Scan for the cell matching the given text and deliver its [X, Y] coordinate at center. 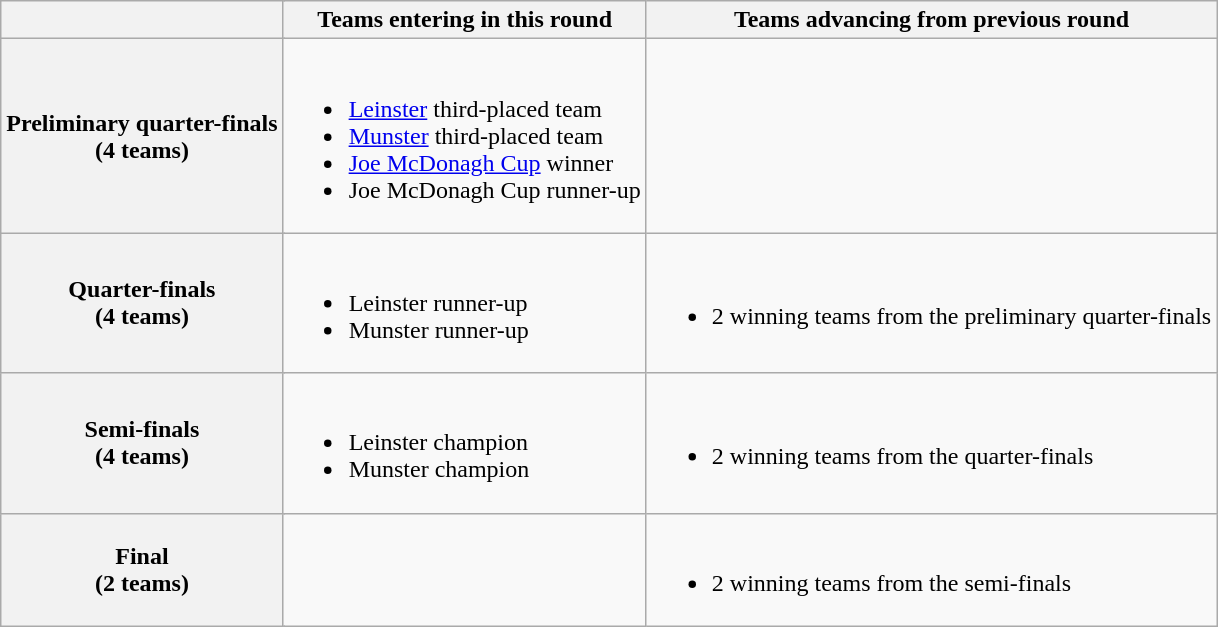
Quarter-finals(4 teams) [142, 303]
2 winning teams from the preliminary quarter-finals [931, 303]
2 winning teams from the quarter-finals [931, 443]
Final(2 teams) [142, 570]
Leinster runner-upMunster runner-up [464, 303]
Leinster third-placed teamMunster third-placed teamJoe McDonagh Cup winnerJoe McDonagh Cup runner-up [464, 136]
Leinster championMunster champion [464, 443]
2 winning teams from the semi-finals [931, 570]
Teams advancing from previous round [931, 20]
Preliminary quarter-finals(4 teams) [142, 136]
Teams entering in this round [464, 20]
Semi-finals(4 teams) [142, 443]
